Output the [x, y] coordinate of the center of the cell containing the given text.  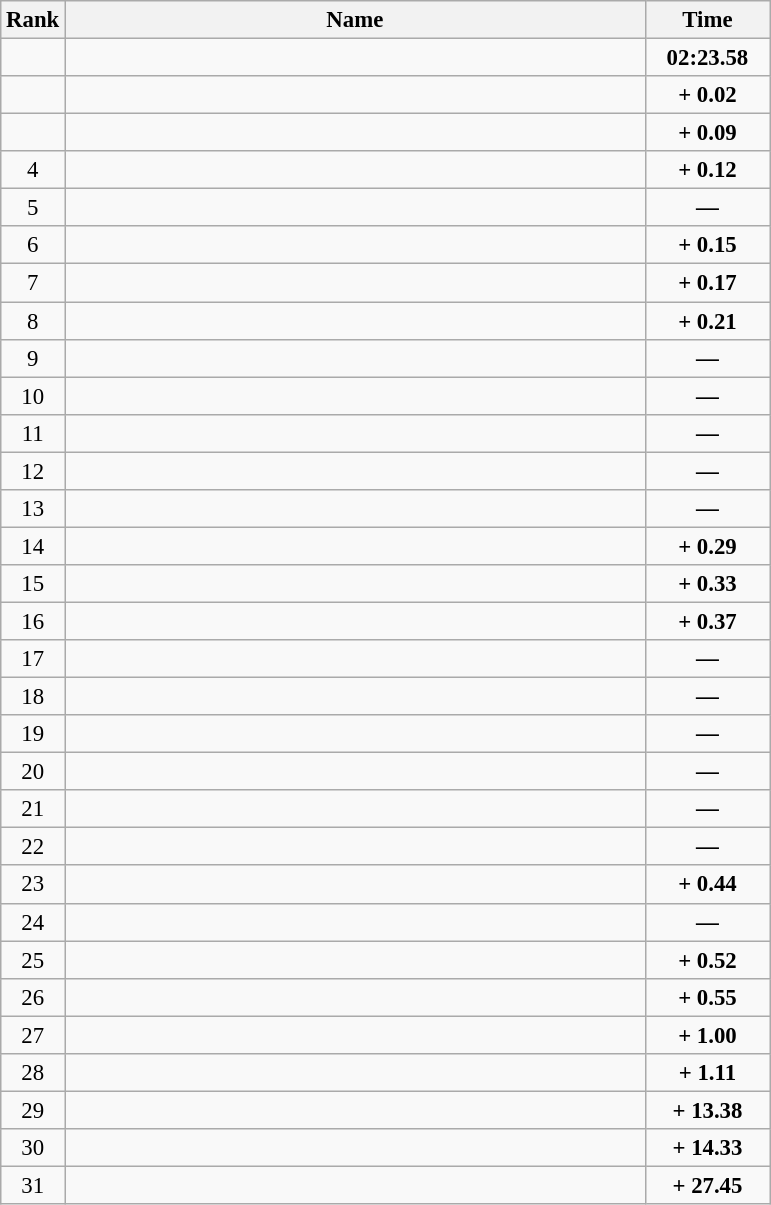
+ 27.45 [708, 1185]
Time [708, 20]
30 [33, 1148]
+ 0.33 [708, 584]
+ 0.02 [708, 95]
+ 0.17 [708, 283]
+ 0.44 [708, 885]
12 [33, 471]
+ 0.52 [708, 960]
20 [33, 772]
21 [33, 809]
16 [33, 621]
+ 1.00 [708, 1035]
02:23.58 [708, 58]
+ 0.29 [708, 546]
+ 14.33 [708, 1148]
14 [33, 546]
Rank [33, 20]
28 [33, 1073]
29 [33, 1110]
19 [33, 734]
10 [33, 396]
25 [33, 960]
Name [356, 20]
+ 0.55 [708, 997]
+ 1.11 [708, 1073]
9 [33, 358]
+ 0.12 [708, 170]
26 [33, 997]
23 [33, 885]
31 [33, 1185]
27 [33, 1035]
5 [33, 208]
+ 13.38 [708, 1110]
13 [33, 509]
+ 0.21 [708, 321]
22 [33, 847]
6 [33, 245]
+ 0.15 [708, 245]
17 [33, 659]
11 [33, 433]
7 [33, 283]
15 [33, 584]
18 [33, 697]
+ 0.09 [708, 133]
+ 0.37 [708, 621]
8 [33, 321]
4 [33, 170]
24 [33, 922]
